Find where the given text appears and provide that cell's center as (x, y) coordinate. 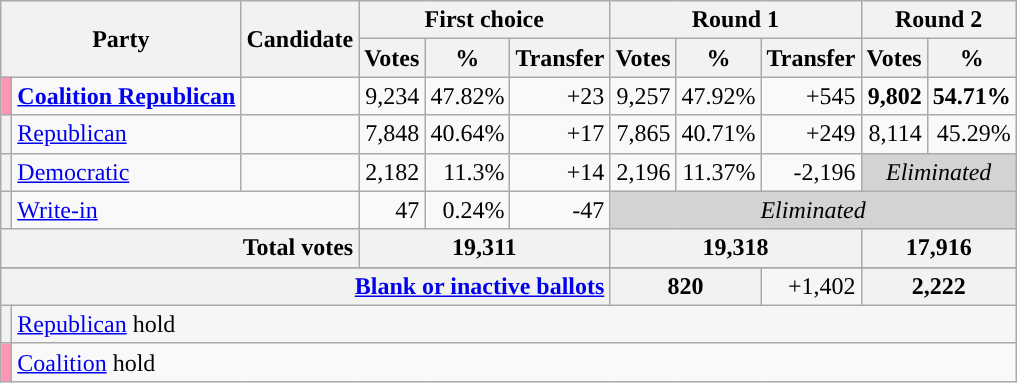
40.64% (468, 134)
2,196 (643, 172)
47.92% (718, 96)
9,257 (643, 96)
54.71% (972, 96)
+1,402 (811, 286)
9,234 (392, 96)
11.37% (718, 172)
Candidate (300, 39)
7,865 (643, 134)
Party (121, 39)
-2,196 (811, 172)
Republican (126, 134)
19,311 (484, 248)
47.82% (468, 96)
First choice (484, 20)
+23 (560, 96)
47 (392, 210)
Democratic (126, 172)
45.29% (972, 134)
+17 (560, 134)
11.3% (468, 172)
Republican hold (514, 324)
2,182 (392, 172)
+14 (560, 172)
Blank or inactive ballots (306, 286)
Round 2 (938, 20)
9,802 (894, 96)
7,848 (392, 134)
Round 1 (736, 20)
8,114 (894, 134)
Total votes (180, 248)
Coalition Republican (126, 96)
Write-in (186, 210)
Coalition hold (514, 362)
0.24% (468, 210)
+545 (811, 96)
19,318 (736, 248)
2,222 (938, 286)
17,916 (938, 248)
-47 (560, 210)
+249 (811, 134)
820 (686, 286)
40.71% (718, 134)
